For the text-containing cell, return its midpoint in (X, Y) coordinate format. 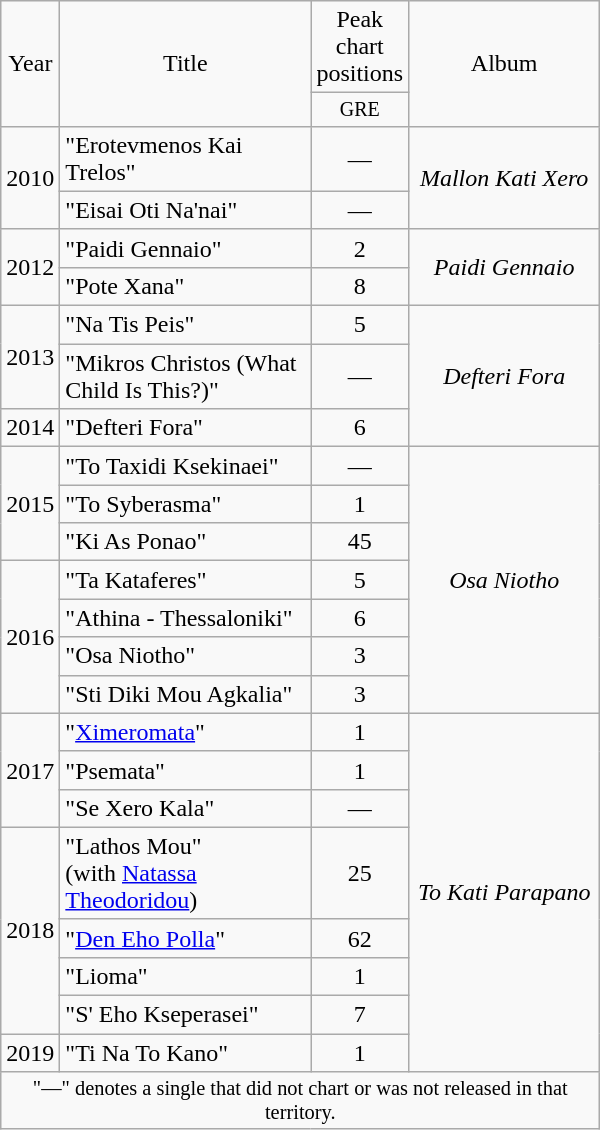
"To Syberasma" (186, 504)
45 (360, 542)
"Eisai Oti Na'nai" (186, 210)
Year (30, 64)
2010 (30, 178)
"Ki As Ponao" (186, 542)
"Athina - Thessaloniki" (186, 618)
Peak chart positions (360, 47)
"S' Eho Kseperasei" (186, 1015)
2013 (30, 358)
Album (504, 64)
8 (360, 286)
"Den Eho Polla" (186, 938)
"Sti Diki Mou Agkalia" (186, 694)
"Ximeromata" (186, 732)
2017 (30, 770)
2015 (30, 504)
Title (186, 64)
"Ta Kataferes" (186, 580)
Paidi Gennaio (504, 267)
"Se Xero Kala" (186, 808)
2 (360, 248)
Mallon Kati Xero (504, 178)
25 (360, 873)
"Psemata" (186, 770)
2016 (30, 637)
"Defteri Fora" (186, 428)
To Kati Parapano (504, 892)
Osa Niotho (504, 580)
2012 (30, 267)
"Paidi Gennaio" (186, 248)
62 (360, 938)
2014 (30, 428)
"Erotevmenos Kai Trelos" (186, 158)
"Pote Xana" (186, 286)
"To Taxidi Ksekinaei" (186, 466)
7 (360, 1015)
"—" denotes a single that did not chart or was not released in that territory. (300, 1101)
"Lathos Mou"(with Natassa Theodoridou) (186, 873)
2019 (30, 1053)
"Lioma" (186, 976)
"Osa Niotho" (186, 656)
Defteri Fora (504, 376)
2018 (30, 930)
"Ti Na To Kano" (186, 1053)
"Na Tis Peis" (186, 325)
"Mikros Christos (What Child Is This?)" (186, 376)
GRE (360, 110)
